Provide the (x, y) coordinate of the cell's center where the given text is located.  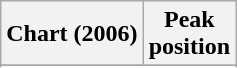
Chart (2006) (72, 34)
Peakposition (189, 34)
